For the text-containing cell, return its midpoint in [x, y] coordinate format. 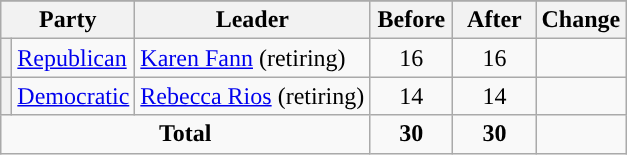
Leader [252, 20]
Total [186, 134]
Rebecca Rios (retiring) [252, 96]
Before [412, 20]
After [494, 20]
Republican [74, 58]
Karen Fann (retiring) [252, 58]
Party [68, 20]
Democratic [74, 96]
Change [581, 20]
